Return (x, y) of the center of cell containing provided text 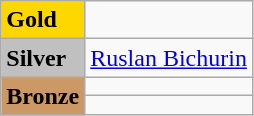
Silver (43, 58)
Gold (43, 20)
Bronze (43, 96)
Ruslan Bichurin (169, 58)
